Provide the (x, y) coordinate of the cell's center where the given text is located.  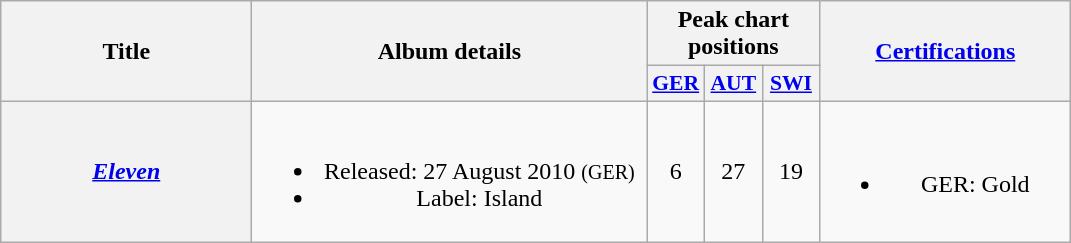
GER: Gold (946, 171)
27 (734, 171)
Certifications (946, 52)
Peak chart positions (734, 34)
AUT (734, 84)
Title (126, 52)
SWI (791, 84)
19 (791, 171)
6 (676, 171)
Eleven (126, 171)
Released: 27 August 2010 (GER)Label: Island (450, 171)
GER (676, 84)
Album details (450, 52)
